Identify which cell holds the provided text, then report its [x, y] central coordinate. 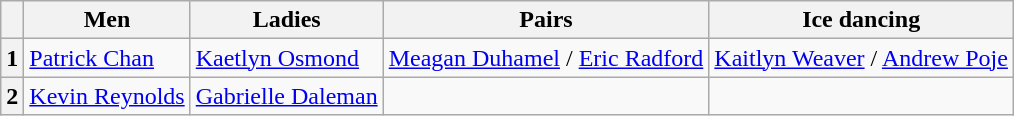
Gabrielle Daleman [286, 96]
Patrick Chan [107, 58]
Ladies [286, 20]
1 [12, 58]
Pairs [546, 20]
Kaetlyn Osmond [286, 58]
Meagan Duhamel / Eric Radford [546, 58]
2 [12, 96]
Kevin Reynolds [107, 96]
Ice dancing [862, 20]
Men [107, 20]
Kaitlyn Weaver / Andrew Poje [862, 58]
